Scan for the cell matching the given text and deliver its (X, Y) coordinate at center. 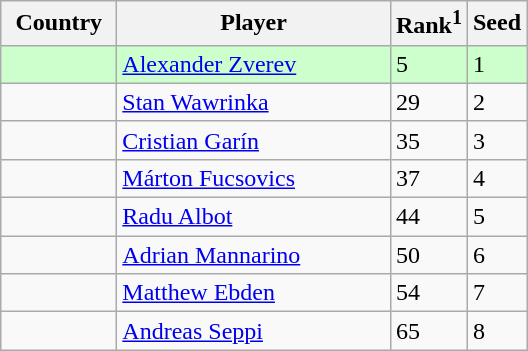
65 (428, 331)
Country (59, 24)
7 (496, 293)
Matthew Ebden (254, 293)
Andreas Seppi (254, 331)
2 (496, 102)
3 (496, 140)
37 (428, 178)
35 (428, 140)
6 (496, 255)
Seed (496, 24)
44 (428, 217)
29 (428, 102)
Adrian Mannarino (254, 255)
Márton Fucsovics (254, 178)
4 (496, 178)
Player (254, 24)
8 (496, 331)
Radu Albot (254, 217)
1 (496, 64)
50 (428, 255)
54 (428, 293)
Alexander Zverev (254, 64)
Cristian Garín (254, 140)
Rank1 (428, 24)
Stan Wawrinka (254, 102)
